Return the [X, Y] coordinate for the center point of the cell that contains the specified text.  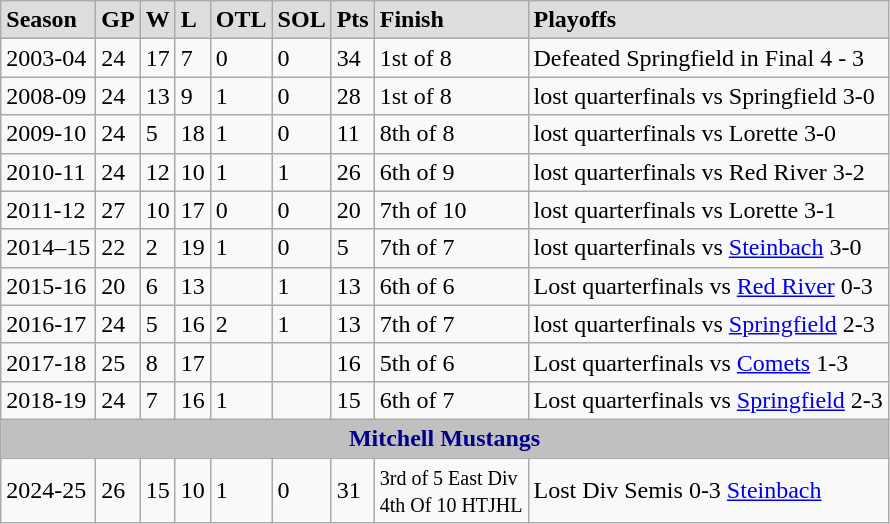
28 [352, 96]
2009-10 [48, 134]
Lost quarterfinals vs Red River 0-3 [708, 286]
2008-09 [48, 96]
lost quarterfinals vs Springfield 3-0 [708, 96]
7th of 10 [451, 210]
31 [352, 490]
Lost Div Semis 0-3 Steinbach [708, 490]
Season [48, 20]
Lost quarterfinals vs Springfield 2-3 [708, 400]
lost quarterfinals vs Red River 3-2 [708, 172]
19 [192, 248]
GP [118, 20]
SOL [302, 20]
2016-17 [48, 324]
11 [352, 134]
22 [118, 248]
18 [192, 134]
5th of 6 [451, 362]
2014–15 [48, 248]
8 [158, 362]
L [192, 20]
12 [158, 172]
lost quarterfinals vs Springfield 2-3 [708, 324]
34 [352, 58]
8th of 8 [451, 134]
2003-04 [48, 58]
Finish [451, 20]
2011-12 [48, 210]
Mitchell Mustangs [445, 438]
OTL [241, 20]
6th of 9 [451, 172]
Pts [352, 20]
Lost quarterfinals vs Comets 1-3 [708, 362]
2010-11 [48, 172]
6th of 6 [451, 286]
6th of 7 [451, 400]
lost quarterfinals vs Steinbach 3-0 [708, 248]
25 [118, 362]
9 [192, 96]
W [158, 20]
Defeated Springfield in Final 4 - 3 [708, 58]
2018-19 [48, 400]
lost quarterfinals vs Lorette 3-1 [708, 210]
Playoffs [708, 20]
6 [158, 286]
2024-25 [48, 490]
lost quarterfinals vs Lorette 3-0 [708, 134]
3rd of 5 East Div 4th Of 10 HTJHL [451, 490]
2015-16 [48, 286]
27 [118, 210]
2017-18 [48, 362]
